Locate the cell with the specified text and output its [X, Y] center coordinate. 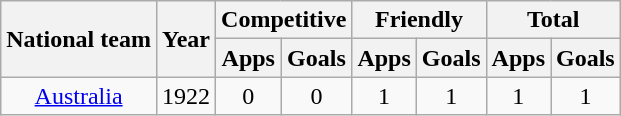
National team [79, 39]
Total [553, 20]
Friendly [419, 20]
1922 [186, 96]
Competitive [284, 20]
Year [186, 39]
Australia [79, 96]
